Determine the [X, Y] coordinate at the center of the cell enclosing the given text.  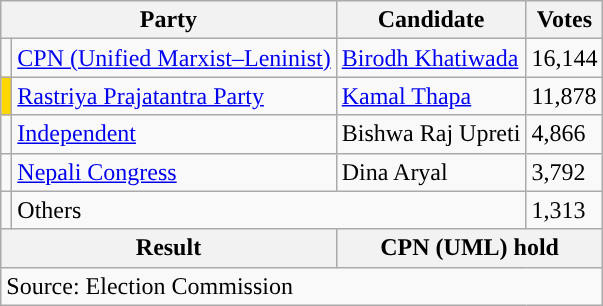
Source: Election Commission [302, 286]
Dina Aryal [431, 172]
Result [168, 248]
11,878 [564, 96]
Candidate [431, 20]
Independent [174, 134]
Votes [564, 20]
4,866 [564, 134]
1,313 [564, 210]
Party [168, 20]
16,144 [564, 58]
CPN (Unified Marxist–Leninist) [174, 58]
Bishwa Raj Upreti [431, 134]
Others [269, 210]
Nepali Congress [174, 172]
Rastriya Prajatantra Party [174, 96]
CPN (UML) hold [470, 248]
Kamal Thapa [431, 96]
Birodh Khatiwada [431, 58]
3,792 [564, 172]
